Determine the [X, Y] coordinate at the center of the cell enclosing the given text.  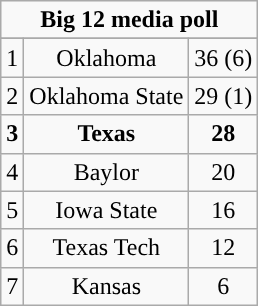
Oklahoma State [106, 96]
Big 12 media poll [130, 20]
5 [12, 210]
16 [224, 210]
Texas Tech [106, 248]
Baylor [106, 172]
29 (1) [224, 96]
Kansas [106, 286]
1 [12, 58]
Oklahoma [106, 58]
Iowa State [106, 210]
12 [224, 248]
20 [224, 172]
2 [12, 96]
3 [12, 134]
4 [12, 172]
Texas [106, 134]
7 [12, 286]
28 [224, 134]
36 (6) [224, 58]
